Scan for the cell matching the given text and deliver its (X, Y) coordinate at center. 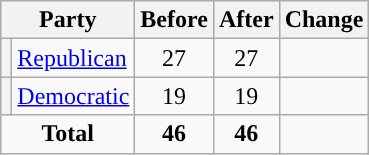
Republican (74, 58)
Democratic (74, 96)
Change (324, 20)
Party (68, 20)
Before (174, 20)
After (246, 20)
Total (68, 134)
